Return the (X, Y) coordinate for the center point of the cell that contains the specified text.  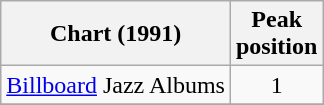
Chart (1991) (116, 34)
1 (276, 85)
Peakposition (276, 34)
Billboard Jazz Albums (116, 85)
